Determine the [x, y] coordinate at the center of the cell enclosing the given text.  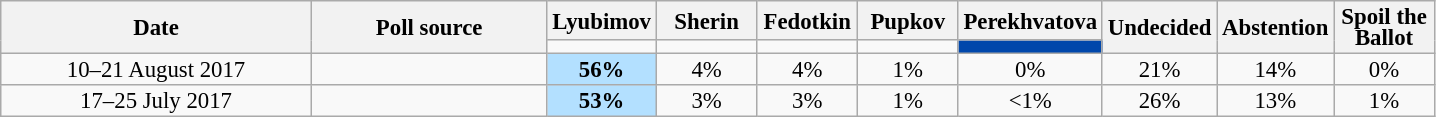
Abstention [1276, 28]
53% [602, 101]
<1% [1030, 101]
21% [1159, 70]
Perekhvatova [1030, 20]
Lyubimov [602, 20]
Sherin [706, 20]
14% [1276, 70]
26% [1159, 101]
10–21 August 2017 [156, 70]
Spoil the Ballot [1384, 28]
Poll source [429, 28]
17–25 July 2017 [156, 101]
Pupkov [908, 20]
Undecided [1159, 28]
56% [602, 70]
Date [156, 28]
Fedotkin [808, 20]
13% [1276, 101]
